Find where the given text appears and provide that cell's center as [x, y] coordinate. 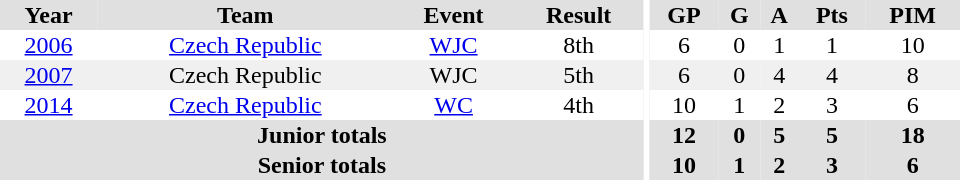
8th [579, 45]
Year [48, 15]
A [780, 15]
Senior totals [322, 165]
Event [454, 15]
Junior totals [322, 135]
18 [912, 135]
Team [245, 15]
Result [579, 15]
8 [912, 75]
2007 [48, 75]
2006 [48, 45]
WC [454, 105]
5th [579, 75]
GP [684, 15]
4th [579, 105]
12 [684, 135]
PIM [912, 15]
Pts [832, 15]
2014 [48, 105]
G [740, 15]
